Search for the cell housing the specified text and yield its (X, Y) center coordinate. 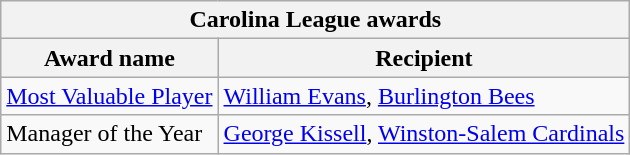
William Evans, Burlington Bees (424, 96)
Award name (110, 58)
Manager of the Year (110, 134)
Most Valuable Player (110, 96)
Recipient (424, 58)
George Kissell, Winston-Salem Cardinals (424, 134)
Carolina League awards (316, 20)
